Scan for the cell matching the given text and deliver its [x, y] coordinate at center. 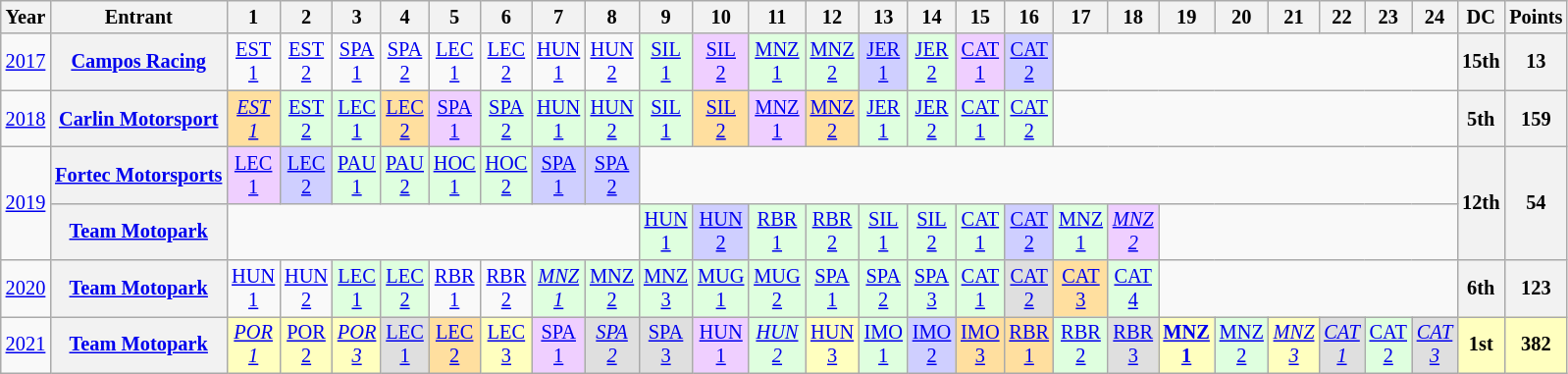
5th [1481, 119]
8 [612, 17]
2018 [26, 119]
IMO1 [883, 345]
2 [306, 17]
15th [1481, 62]
159 [1536, 119]
POR3 [357, 345]
17 [1081, 17]
54 [1536, 202]
Points [1536, 17]
2017 [26, 62]
20 [1242, 17]
IMO3 [979, 345]
Campos Racing [138, 62]
11 [777, 17]
21 [1294, 17]
19 [1187, 17]
4 [404, 17]
15 [979, 17]
3 [357, 17]
Year [26, 17]
14 [932, 17]
2020 [26, 289]
12th [1481, 202]
DC [1481, 17]
Carlin Motorsport [138, 119]
24 [1435, 17]
Fortec Motorsports [138, 175]
HOC1 [455, 175]
IMO2 [932, 345]
18 [1133, 17]
23 [1388, 17]
2019 [26, 202]
MUG2 [777, 289]
1st [1481, 345]
PAU1 [357, 175]
6 [506, 17]
22 [1341, 17]
LEC3 [506, 345]
123 [1536, 289]
6th [1481, 289]
12 [832, 17]
POR1 [253, 345]
RBR3 [1133, 345]
2021 [26, 345]
MUG1 [720, 289]
HOC2 [506, 175]
PAU2 [404, 175]
16 [1028, 17]
CAT4 [1133, 289]
HUN3 [832, 345]
POR2 [306, 345]
382 [1536, 345]
10 [720, 17]
Entrant [138, 17]
5 [455, 17]
7 [558, 17]
9 [665, 17]
1 [253, 17]
